Identify which cell holds the provided text, then report its [X, Y] central coordinate. 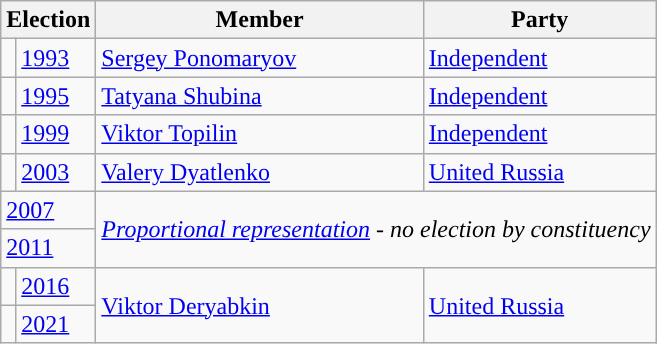
2016 [56, 286]
2003 [56, 172]
Tatyana Shubina [260, 96]
1995 [56, 96]
2011 [48, 248]
Viktor Deryabkin [260, 305]
1993 [56, 58]
2007 [48, 210]
2021 [56, 324]
Sergey Ponomaryov [260, 58]
Party [540, 20]
Valery Dyatlenko [260, 172]
Proportional representation - no election by constituency [376, 229]
Viktor Topilin [260, 134]
Member [260, 20]
Election [48, 20]
1999 [56, 134]
